Locate the cell with the specified text and output its [X, Y] center coordinate. 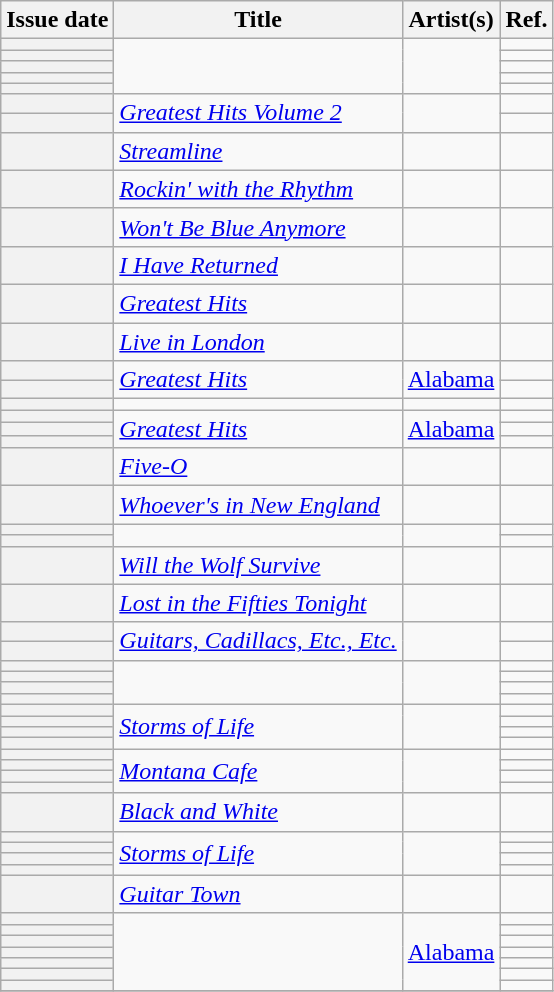
Title [258, 20]
Montana Cafe [258, 771]
Ref. [526, 20]
Greatest Hits Volume 2 [258, 113]
Guitars, Cadillacs, Etc., Etc. [258, 641]
Live in London [258, 341]
Won't Be Blue Anymore [258, 227]
Artist(s) [451, 20]
Will the Wolf Survive [258, 565]
Black and White [258, 812]
Issue date [58, 20]
Rockin' with the Rhythm [258, 189]
I Have Returned [258, 265]
Five-O [258, 467]
Streamline [258, 151]
Guitar Town [258, 894]
Whoever's in New England [258, 505]
Lost in the Fifties Tonight [258, 603]
